Detect which cell encompasses the target text, then output its [x, y] center coordinate. 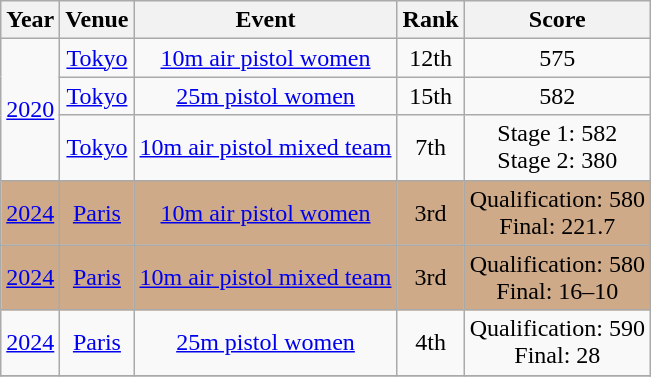
575 [557, 58]
2020 [30, 110]
12th [430, 58]
7th [430, 148]
Year [30, 20]
Event [266, 20]
15th [430, 96]
Qualification: 590Final: 28 [557, 342]
4th [430, 342]
Qualification: 580Final: 16–10 [557, 278]
Venue [97, 20]
Rank [430, 20]
582 [557, 96]
Qualification: 580Final: 221.7 [557, 212]
Stage 1: 582Stage 2: 380 [557, 148]
Score [557, 20]
